Capture the cell that displays the provided text and extract its [X, Y] central coordinate. 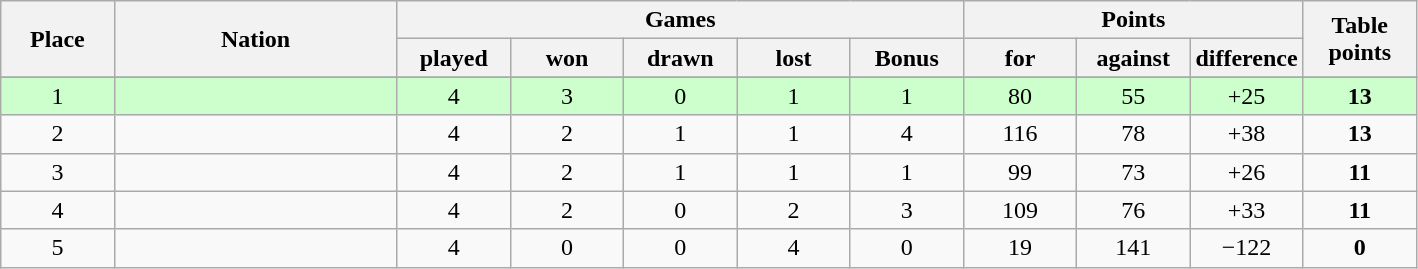
109 [1020, 210]
+25 [1246, 96]
141 [1134, 248]
+33 [1246, 210]
for [1020, 58]
Place [58, 39]
Nation [256, 39]
Games [680, 20]
78 [1134, 134]
76 [1134, 210]
Bonus [906, 58]
lost [794, 58]
difference [1246, 58]
played [454, 58]
19 [1020, 248]
drawn [680, 58]
−122 [1246, 248]
won [566, 58]
99 [1020, 172]
55 [1134, 96]
+26 [1246, 172]
73 [1134, 172]
Tablepoints [1360, 39]
5 [58, 248]
116 [1020, 134]
against [1134, 58]
80 [1020, 96]
+38 [1246, 134]
Points [1133, 20]
